Output the [X, Y] coordinate of the center of the cell containing the given text.  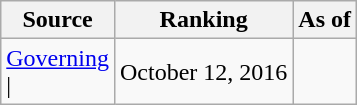
Source [58, 20]
Governing| [58, 72]
As of [325, 20]
Ranking [203, 20]
October 12, 2016 [203, 72]
